Determine the (x, y) coordinate at the center of the cell enclosing the given text.  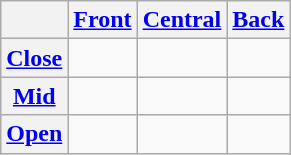
Mid (34, 96)
Central (182, 20)
Back (258, 20)
Close (34, 58)
Front (102, 20)
Open (34, 134)
